Provide the [X, Y] coordinate of the cell's center where the given text is located.  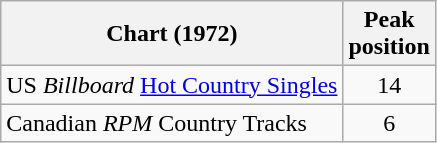
Canadian RPM Country Tracks [172, 123]
Chart (1972) [172, 34]
US Billboard Hot Country Singles [172, 85]
Peakposition [389, 34]
14 [389, 85]
6 [389, 123]
